Find where the given text appears and provide that cell's center as [x, y] coordinate. 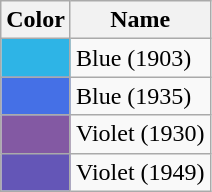
Violet (1930) [140, 134]
Name [140, 20]
Blue (1935) [140, 96]
Color [36, 20]
Violet (1949) [140, 172]
Blue (1903) [140, 58]
